Return the (X, Y) coordinate for the center point of the cell that contains the specified text.  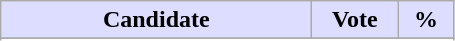
Candidate (156, 20)
% (426, 20)
Vote (355, 20)
